Search for the cell housing the specified text and yield its [x, y] center coordinate. 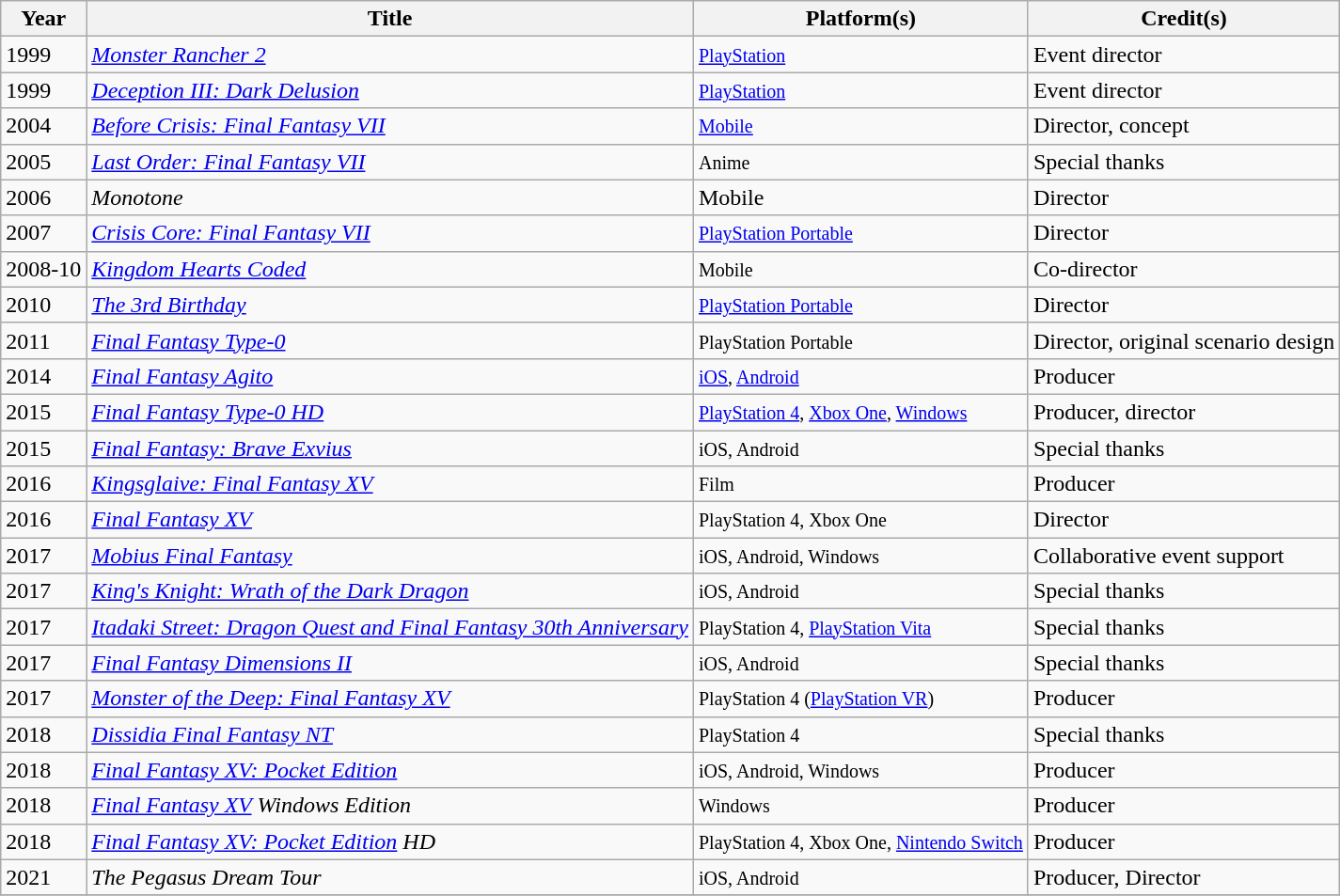
Year [43, 19]
The 3rd Birthday [390, 305]
Final Fantasy Type-0 [390, 340]
King's Knight: Wrath of the Dark Dragon [390, 591]
Crisis Core: Final Fantasy VII [390, 233]
Monster of the Deep: Final Fantasy XV [390, 699]
2004 [43, 126]
Producer, director [1183, 412]
Mobius Final Fantasy [390, 556]
PlayStation 4, Xbox One, Nintendo Switch [860, 841]
Final Fantasy Agito [390, 376]
PlayStation 4, Xbox One, Windows [860, 412]
Monster Rancher 2 [390, 55]
PlayStation 4, PlayStation Vita [860, 627]
PlayStation 4 (PlayStation VR) [860, 699]
2005 [43, 162]
Director, original scenario design [1183, 340]
Final Fantasy XV Windows Edition [390, 806]
Windows [860, 806]
The Pegasus Dream Tour [390, 877]
Credit(s) [1183, 19]
Film [860, 484]
Final Fantasy XV [390, 520]
Kingsglaive: Final Fantasy XV [390, 484]
Kingdom Hearts Coded [390, 269]
Title [390, 19]
Monotone [390, 197]
Before Crisis: Final Fantasy VII [390, 126]
Director, concept [1183, 126]
Itadaki Street: Dragon Quest and Final Fantasy 30th Anniversary [390, 627]
PlayStation 4 [860, 734]
Final Fantasy XV: Pocket Edition HD [390, 841]
Final Fantasy Type-0 HD [390, 412]
Final Fantasy XV: Pocket Edition [390, 770]
Platform(s) [860, 19]
2008-10 [43, 269]
Final Fantasy: Brave Exvius [390, 448]
2006 [43, 197]
Final Fantasy Dimensions II [390, 663]
2007 [43, 233]
Producer, Director [1183, 877]
PlayStation 4, Xbox One [860, 520]
Anime [860, 162]
2014 [43, 376]
Last Order: Final Fantasy VII [390, 162]
Dissidia Final Fantasy NT [390, 734]
Co-director [1183, 269]
Deception III: Dark Delusion [390, 90]
2011 [43, 340]
2021 [43, 877]
Collaborative event support [1183, 556]
2010 [43, 305]
